Output the [X, Y] coordinate of the center of the cell containing the given text.  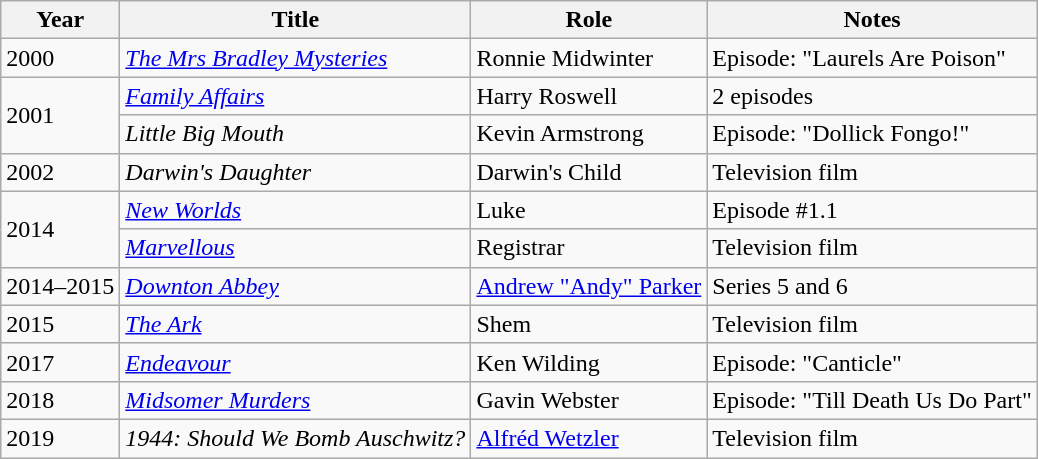
Darwin's Child [589, 172]
Family Affairs [296, 96]
2001 [60, 115]
The Ark [296, 324]
Role [589, 20]
Alfréd Wetzler [589, 438]
Year [60, 20]
2019 [60, 438]
Episode #1.1 [872, 210]
Luke [589, 210]
2014 [60, 229]
Notes [872, 20]
Ronnie Midwinter [589, 58]
Little Big Mouth [296, 134]
New Worlds [296, 210]
Darwin's Daughter [296, 172]
Registrar [589, 248]
2015 [60, 324]
2 episodes [872, 96]
Endeavour [296, 362]
Midsomer Murders [296, 400]
2000 [60, 58]
Episode: "Dollick Fongo!" [872, 134]
Kevin Armstrong [589, 134]
Downton Abbey [296, 286]
1944: Should We Bomb Auschwitz? [296, 438]
Ken Wilding [589, 362]
2018 [60, 400]
The Mrs Bradley Mysteries [296, 58]
Episode: "Till Death Us Do Part" [872, 400]
Title [296, 20]
2017 [60, 362]
2002 [60, 172]
2014–2015 [60, 286]
Series 5 and 6 [872, 286]
Shem [589, 324]
Andrew "Andy" Parker [589, 286]
Episode: "Canticle" [872, 362]
Marvellous [296, 248]
Gavin Webster [589, 400]
Episode: "Laurels Are Poison" [872, 58]
Harry Roswell [589, 96]
